From the cell containing the given text, extract its center point as [X, Y] coordinate. 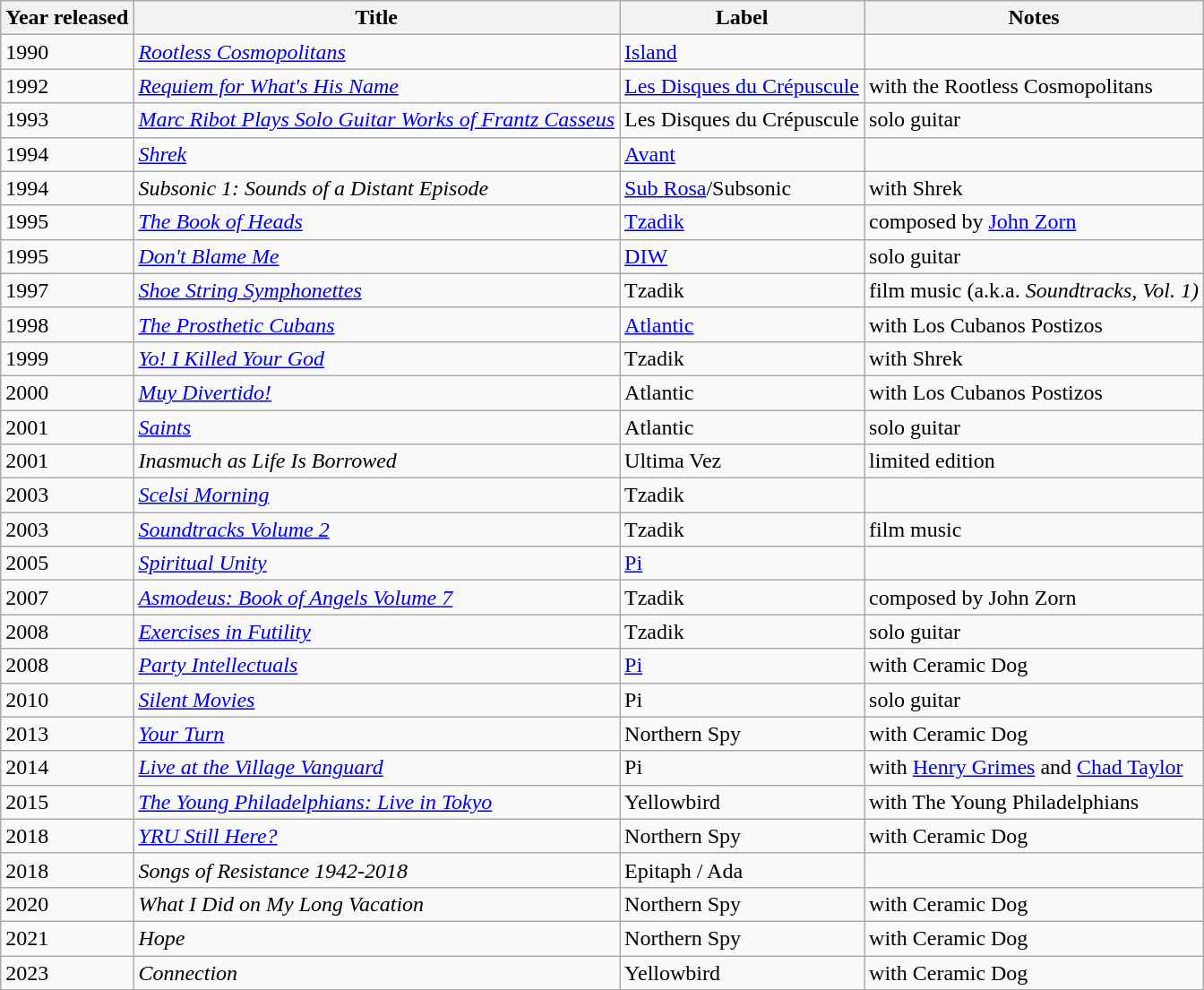
Label [742, 18]
Soundtracks Volume 2 [376, 529]
Hope [376, 938]
Exercises in Futility [376, 632]
Live at the Village Vanguard [376, 768]
limited edition [1034, 461]
Silent Movies [376, 700]
2023 [67, 972]
Yo! I Killed Your God [376, 358]
Connection [376, 972]
Saints [376, 427]
1993 [67, 120]
Avant [742, 154]
with the Rootless Cosmopolitans [1034, 86]
Your Turn [376, 734]
2021 [67, 938]
YRU Still Here? [376, 836]
film music [1034, 529]
Requiem for What's His Name [376, 86]
1990 [67, 52]
DIW [742, 256]
Title [376, 18]
with Henry Grimes and Chad Taylor [1034, 768]
2015 [67, 802]
Spiritual Unity [376, 564]
Inasmuch as Life Is Borrowed [376, 461]
1999 [67, 358]
Songs of Resistance 1942-2018 [376, 870]
film music (a.k.a. Soundtracks, Vol. 1) [1034, 290]
Shrek [376, 154]
1998 [67, 324]
Notes [1034, 18]
Muy Divertido! [376, 392]
Epitaph / Ada [742, 870]
The Prosthetic Cubans [376, 324]
Ultima Vez [742, 461]
2010 [67, 700]
Asmodeus: Book of Angels Volume 7 [376, 598]
Rootless Cosmopolitans [376, 52]
Subsonic 1: Sounds of a Distant Episode [376, 188]
2000 [67, 392]
Scelsi Morning [376, 495]
Shoe String Symphonettes [376, 290]
Year released [67, 18]
1997 [67, 290]
2020 [67, 904]
2007 [67, 598]
2005 [67, 564]
2014 [67, 768]
2013 [67, 734]
1992 [67, 86]
Marc Ribot Plays Solo Guitar Works of Frantz Casseus [376, 120]
Party Intellectuals [376, 666]
Island [742, 52]
The Young Philadelphians: Live in Tokyo [376, 802]
The Book of Heads [376, 222]
What I Did on My Long Vacation [376, 904]
Don't Blame Me [376, 256]
with The Young Philadelphians [1034, 802]
Sub Rosa/Subsonic [742, 188]
